Search for the cell housing the specified text and yield its [x, y] center coordinate. 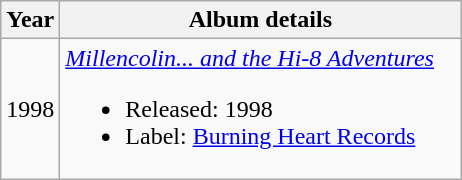
1998 [30, 109]
Millencolin... and the Hi-8 AdventuresReleased: 1998Label: Burning Heart Records [260, 109]
Year [30, 20]
Album details [260, 20]
